Locate the cell with the specified text and output its [X, Y] center coordinate. 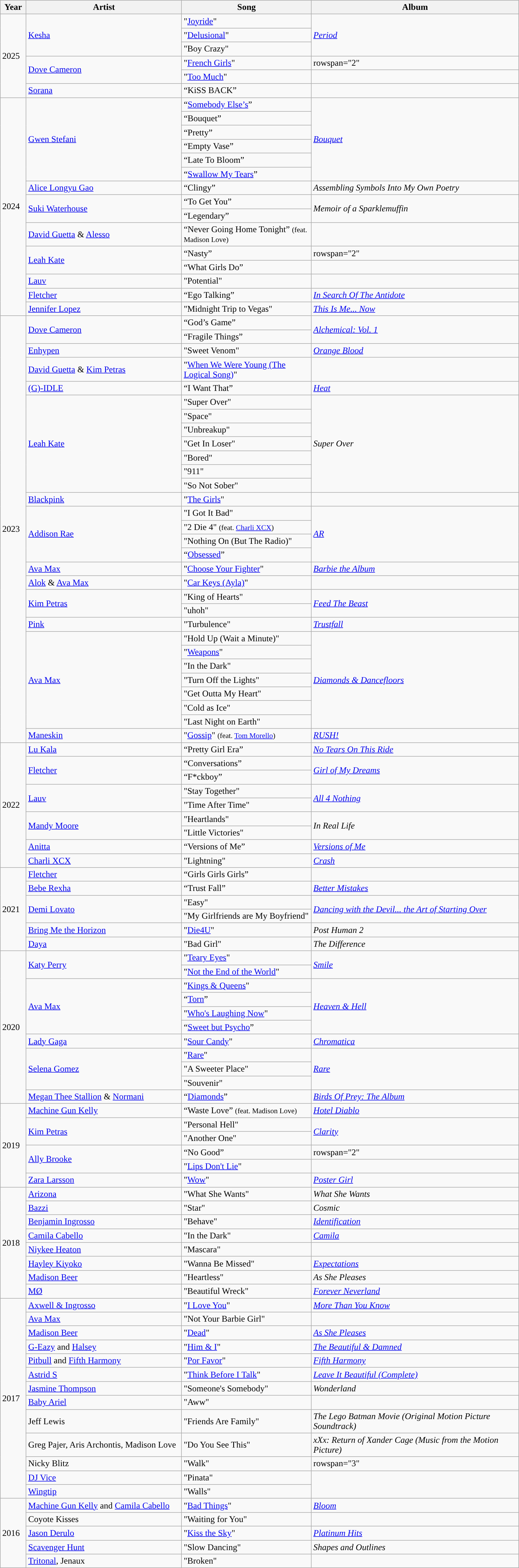
"I Got It Bad" [247, 513]
Blackpink [104, 499]
"Not Your Barbie Girl" [247, 1319]
"Unbreakup" [247, 430]
“Nasty” [247, 253]
"Cold as Ice" [247, 708]
Identification [415, 1222]
“Clingy” [247, 188]
"French Girls" [247, 63]
Album [415, 7]
Megan Thee Stallion & Normani [104, 1097]
“Versions of Me” [247, 846]
Niykee Heaton [104, 1249]
"Bored" [247, 458]
"Mascara" [247, 1249]
Suki Waterhouse [104, 209]
Katy Perry [104, 965]
David Guetta & Alesso [104, 234]
2024 [13, 207]
Fifth Harmony [415, 1361]
AR [415, 534]
"Choose Your Fighter" [247, 569]
"uhoh" [247, 610]
"Car Keys (Ayla)" [247, 583]
Better Mistakes [415, 888]
No Tears On This Ride [415, 749]
"Beautiful Wreck" [247, 1291]
More Than You Know [415, 1305]
"Heartlands" [247, 819]
Benjamin Ingrosso [104, 1222]
Post Human 2 [415, 930]
Smile [415, 965]
“Legendary” [247, 216]
2017 [13, 1398]
Platinum Hits [415, 1533]
Alice Longyu Gao [104, 188]
"Sweet Venom" [247, 350]
Period [415, 35]
"Not the End of the World" [247, 972]
Baby Ariel [104, 1402]
Lu Kala [104, 749]
This Is Me... Now [415, 309]
“I Want That” [247, 388]
"Delusional" [247, 35]
Kesha [104, 35]
“Fragile Things” [247, 337]
"Weapons" [247, 652]
Diamonds & Dancefloors [415, 680]
Bloom [415, 1505]
2022 [13, 805]
xXx: Return of Xander Cage (Music from the Motion Picture) [415, 1445]
Zara Larsson [104, 1180]
Camila Cabello [104, 1235]
2025 [13, 56]
"Get In Loser" [247, 444]
"Easy" [247, 902]
"Bad Things" [247, 1505]
"Joyride" [247, 21]
2019 [13, 1145]
Crash [415, 860]
“Bouquet” [247, 118]
Bouquet [415, 139]
"Super Over" [247, 402]
rowspan="3" [415, 1464]
"What She Wants" [247, 1194]
David Guetta & Kim Petras [104, 369]
Greg Pajer, Aris Archontis, Madison Love [104, 1445]
"Turn Off the Lights" [247, 680]
Hayley Kiyoko [104, 1263]
Bebe Rexha [104, 888]
Artist [104, 7]
In Search Of The Antidote [415, 295]
Axwell & Ingrosso [104, 1305]
“To Get You” [247, 202]
"Rare" [247, 1055]
Maneskin [104, 735]
Anitta [104, 846]
Dancing with the Devil... the Art of Starting Over [415, 909]
Demi Lovato [104, 909]
"My Girlfriends are My Boyfriend" [247, 916]
“Pretty” [247, 132]
The Difference [415, 944]
Year [13, 7]
Chromatica [415, 1041]
Wonderland [415, 1388]
"Stay Together" [247, 791]
In Real Life [415, 826]
2018 [13, 1242]
Jason Derulo [104, 1533]
"Die4U" [247, 930]
Birds Of Prey: The Album [415, 1097]
"Aww" [247, 1402]
"Someone's Somebody" [247, 1388]
Machine Gun Kelly [104, 1111]
Heaven & Hell [415, 1006]
2023 [13, 529]
2016 [13, 1533]
"Lips Don't Lie" [247, 1166]
"Get Outta My Heart" [247, 694]
The Lego Batman Movie (Original Motion Picture Soundtrack) [415, 1421]
“Waste Love” (feat. Madison Love) [247, 1111]
"A Sweeter Place" [247, 1069]
Hotel Diablo [415, 1111]
Alok & Ava Max [104, 583]
G-Eazy and Halsey [104, 1347]
Sorana [104, 91]
Cosmic [415, 1208]
Shapes and Outlines [415, 1547]
“Torn” [247, 999]
Daya [104, 944]
"Wow" [247, 1180]
Selena Gomez [104, 1069]
"Think Before I Talk" [247, 1375]
Jeff Lewis [104, 1421]
"Potential" [247, 281]
“F*ckboy” [247, 777]
"Another One" [247, 1138]
Barbie the Album [415, 569]
"Wanna Be Missed" [247, 1263]
"Last Night on Earth" [247, 722]
Nicky Blitz [104, 1464]
MØ [104, 1291]
"Bad Girl" [247, 944]
Tritonal, Jenaux [104, 1561]
"Do You See This" [247, 1445]
Clarity [415, 1131]
“KiSS BACK” [247, 91]
“Ego Talking” [247, 295]
Jennifer Lopez [104, 309]
“Late To Bloom” [247, 160]
“Empty Vase” [247, 146]
Poster Girl [415, 1180]
"Broken" [247, 1561]
“Conversations” [247, 763]
"Nothing On (But The Radio)" [247, 541]
Leave It Beautiful (Complete) [415, 1375]
"Por Favor" [247, 1361]
“No Good” [247, 1152]
“God’s Game” [247, 323]
"Kings & Queens" [247, 985]
“Somebody Else’s” [247, 104]
"When We Were Young (The Logical Song)" [247, 369]
DJ Vice [104, 1477]
2020 [13, 1027]
Assembling Symbols Into My Own Poetry [415, 188]
"Sour Candy" [247, 1041]
"Teary Eyes" [247, 958]
"Souvenir" [247, 1083]
"King of Hearts" [247, 596]
(G)-IDLE [104, 388]
“Swallow My Tears” [247, 174]
"Space" [247, 416]
"Midnight Trip to Vegas" [247, 309]
Rare [415, 1069]
"911" [247, 472]
“What Girls Do” [247, 267]
"Who's Laughing Now" [247, 1013]
Girl of My Dreams [415, 770]
"The Girls" [247, 499]
Pitbull and Fifth Harmony [104, 1361]
Song [247, 7]
"Boy Crazy" [247, 49]
"Behave" [247, 1222]
Alchemical: Vol. 1 [415, 330]
Astrid S [104, 1375]
Lady Gaga [104, 1041]
Expectations [415, 1263]
Heat [415, 388]
“Sweet but Psycho” [247, 1027]
“Girls Girls Girls” [247, 875]
"Him & I" [247, 1347]
Versions of Me [415, 846]
Feed The Beast [415, 603]
Orange Blood [415, 350]
Machine Gun Kelly and Camila Cabello [104, 1505]
The Beautiful & Damned [415, 1347]
Bazzi [104, 1208]
"Walk" [247, 1464]
"Gossip" (feat. Tom Morello) [247, 735]
"Dead" [247, 1333]
"Kiss the Sky" [247, 1533]
"Hold Up (Wait a Minute)" [247, 638]
"2 Die 4" (feat. Charli XCX) [247, 527]
2021 [13, 909]
“Diamonds” [247, 1097]
"Slow Dancing" [247, 1547]
"Walls" [247, 1491]
"Pinata" [247, 1477]
All 4 Nothing [415, 798]
"Too Much" [247, 77]
RUSH! [415, 735]
"Waiting for You" [247, 1519]
Bring Me the Horizon [104, 930]
"Personal Hell" [247, 1125]
Enhypen [104, 350]
"Little Victories" [247, 833]
“Obsessed” [247, 555]
"So Not Sober" [247, 485]
Jasmine Thompson [104, 1388]
"Turbulence" [247, 624]
"Friends Are Family" [247, 1421]
Forever Neverland [415, 1291]
Wingtip [104, 1491]
Coyote Kisses [104, 1519]
Super Over [415, 443]
“Never Going Home Tonight” (feat. Madison Love) [247, 234]
"Lightning" [247, 860]
Ally Brooke [104, 1159]
"Star" [247, 1208]
Scavenger Hunt [104, 1547]
"I Love You" [247, 1305]
What She Wants [415, 1194]
“Pretty Girl Era” [247, 749]
“Trust Fall” [247, 888]
Pink [104, 624]
Arizona [104, 1194]
Charli XCX [104, 860]
Camila [415, 1235]
"Time After Time" [247, 805]
Gwen Stefani [104, 139]
Addison Rae [104, 534]
Mandy Moore [104, 826]
"Heartless" [247, 1277]
Trustfall [415, 624]
Memoir of a Sparklemuffin [415, 209]
